Output the [X, Y] coordinate of the center of the cell containing the given text.  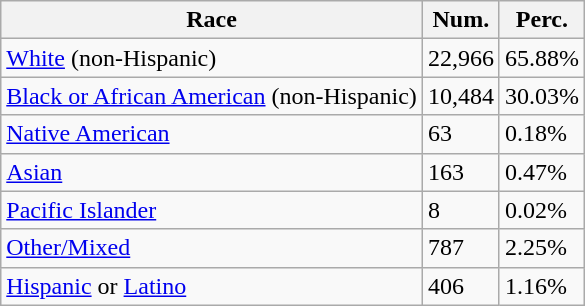
406 [460, 286]
0.47% [542, 172]
22,966 [460, 58]
Hispanic or Latino [212, 286]
0.02% [542, 210]
0.18% [542, 134]
Race [212, 20]
2.25% [542, 248]
Black or African American (non-Hispanic) [212, 96]
787 [460, 248]
Other/Mixed [212, 248]
1.16% [542, 286]
65.88% [542, 58]
White (non-Hispanic) [212, 58]
8 [460, 210]
Perc. [542, 20]
Native American [212, 134]
163 [460, 172]
30.03% [542, 96]
10,484 [460, 96]
Pacific Islander [212, 210]
Num. [460, 20]
63 [460, 134]
Asian [212, 172]
